Provide the (x, y) coordinate of the cell's center where the given text is located.  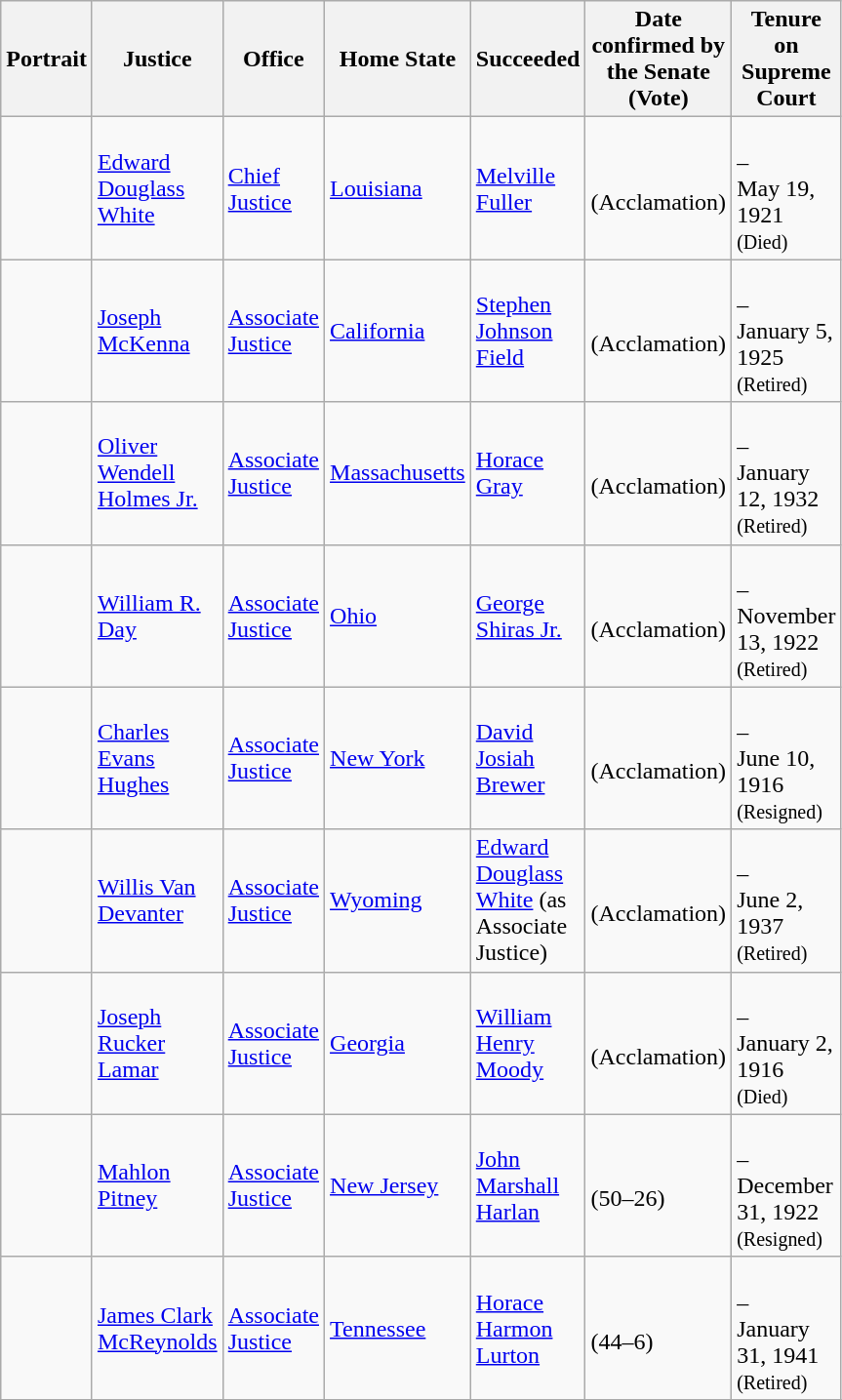
Succeeded (528, 59)
Horace Gray (528, 473)
Massachusetts (398, 473)
John Marshall Harlan (528, 1185)
George Shiras Jr. (528, 616)
Willis Van Devanter (157, 900)
Tenure on Supreme Court (786, 59)
–June 10, 1916(Resigned) (786, 758)
Edward Douglass White (157, 188)
Mahlon Pitney (157, 1185)
New Jersey (398, 1185)
(50–26) (659, 1185)
Ohio (398, 616)
David Josiah Brewer (528, 758)
Stephen Johnson Field (528, 331)
William R. Day (157, 616)
Oliver Wendell Holmes Jr. (157, 473)
Home State (398, 59)
Justice (157, 59)
–January 12, 1932(Retired) (786, 473)
Louisiana (398, 188)
Edward Douglass White (as Associate Justice) (528, 900)
California (398, 331)
Date confirmed by the Senate(Vote) (659, 59)
Portrait (47, 59)
Charles Evans Hughes (157, 758)
William Henry Moody (528, 1043)
Office (273, 59)
James Clark McReynolds (157, 1328)
–January 31, 1941(Retired) (786, 1328)
(44–6) (659, 1328)
Tennessee (398, 1328)
Joseph McKenna (157, 331)
Chief Justice (273, 188)
Georgia (398, 1043)
–January 5, 1925(Retired) (786, 331)
Wyoming (398, 900)
Horace Harmon Lurton (528, 1328)
–June 2, 1937(Retired) (786, 900)
New York (398, 758)
Melville Fuller (528, 188)
Joseph Rucker Lamar (157, 1043)
–May 19, 1921(Died) (786, 188)
–December 31, 1922(Resigned) (786, 1185)
–November 13, 1922(Retired) (786, 616)
–January 2, 1916(Died) (786, 1043)
